Search for the cell housing the specified text and yield its [X, Y] center coordinate. 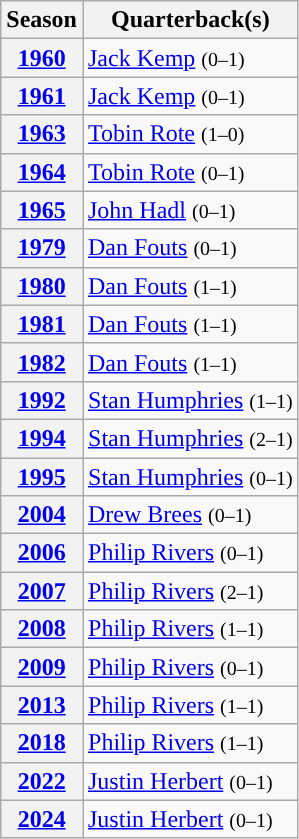
Stan Humphries (1–1) [190, 400]
Tobin Rote (0–1) [190, 172]
2006 [42, 553]
Stan Humphries (0–1) [190, 477]
1980 [42, 286]
1960 [42, 58]
Tobin Rote (1–0) [190, 134]
2022 [42, 781]
Season [42, 20]
1965 [42, 210]
Quarterback(s) [190, 20]
1995 [42, 477]
2013 [42, 705]
2009 [42, 667]
1994 [42, 438]
1963 [42, 134]
1979 [42, 248]
2008 [42, 629]
John Hadl (0–1) [190, 210]
Philip Rivers (2–1) [190, 591]
Stan Humphries (2–1) [190, 438]
2007 [42, 591]
2018 [42, 743]
2024 [42, 819]
1982 [42, 362]
1964 [42, 172]
1961 [42, 96]
Drew Brees (0–1) [190, 515]
2004 [42, 515]
1981 [42, 324]
1992 [42, 400]
Dan Fouts (0–1) [190, 248]
